Output the (x, y) coordinate of the center of the cell containing the given text.  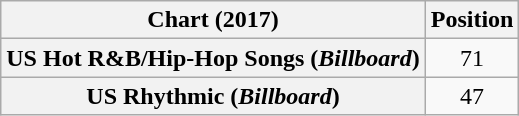
71 (472, 58)
US Hot R&B/Hip-Hop Songs (Billboard) (213, 58)
47 (472, 96)
Position (472, 20)
US Rhythmic (Billboard) (213, 96)
Chart (2017) (213, 20)
